Scan for the cell matching the given text and deliver its [X, Y] coordinate at center. 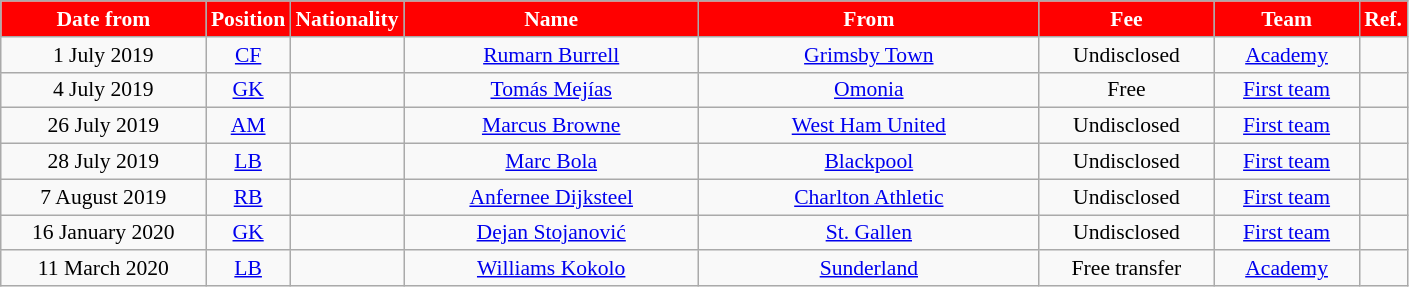
Position [248, 19]
4 July 2019 [104, 90]
Tomás Mejías [552, 90]
RB [248, 197]
Marc Bola [552, 162]
Team [1286, 19]
CF [248, 55]
11 March 2020 [104, 269]
Free transfer [1126, 269]
From [869, 19]
Nationality [346, 19]
16 January 2020 [104, 233]
Sunderland [869, 269]
West Ham United [869, 126]
Marcus Browne [552, 126]
Blackpool [869, 162]
Omonia [869, 90]
Ref. [1383, 19]
Name [552, 19]
26 July 2019 [104, 126]
7 August 2019 [104, 197]
AM [248, 126]
Grimsby Town [869, 55]
Rumarn Burrell [552, 55]
Date from [104, 19]
Free [1126, 90]
28 July 2019 [104, 162]
Dejan Stojanović [552, 233]
Charlton Athletic [869, 197]
Fee [1126, 19]
Anfernee Dijksteel [552, 197]
Williams Kokolo [552, 269]
1 July 2019 [104, 55]
St. Gallen [869, 233]
